Provide the (x, y) coordinate of the cell's center where the given text is located.  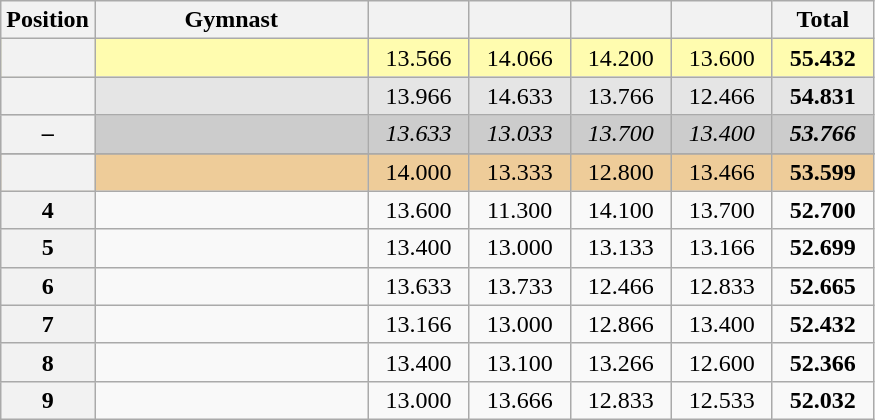
12.600 (722, 362)
12.533 (722, 400)
52.032 (822, 400)
13.033 (520, 134)
Total (822, 20)
Position (48, 20)
13.766 (620, 96)
13.466 (722, 172)
14.633 (520, 96)
13.133 (620, 248)
14.100 (620, 210)
14.200 (620, 58)
53.599 (822, 172)
8 (48, 362)
6 (48, 286)
Gymnast (231, 20)
13.266 (620, 362)
52.699 (822, 248)
13.733 (520, 286)
14.000 (418, 172)
52.665 (822, 286)
13.666 (520, 400)
12.800 (620, 172)
4 (48, 210)
53.766 (822, 134)
11.300 (520, 210)
– (48, 134)
52.432 (822, 324)
14.066 (520, 58)
52.366 (822, 362)
5 (48, 248)
13.100 (520, 362)
13.966 (418, 96)
13.333 (520, 172)
13.566 (418, 58)
52.700 (822, 210)
12.866 (620, 324)
9 (48, 400)
54.831 (822, 96)
55.432 (822, 58)
7 (48, 324)
